Detect which cell encompasses the target text, then output its (X, Y) center coordinate. 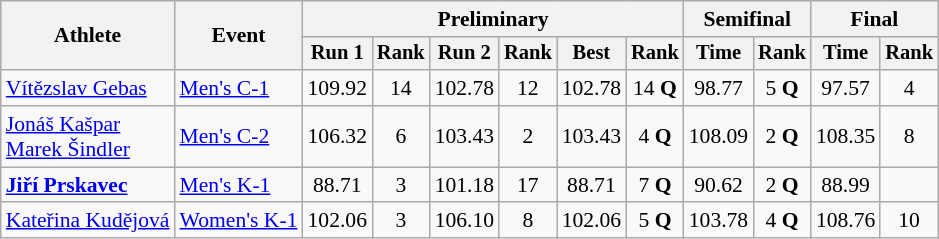
88.99 (846, 185)
Men's K-1 (239, 185)
106.10 (464, 221)
97.57 (846, 88)
4 (909, 88)
106.32 (338, 136)
Women's K-1 (239, 221)
109.92 (338, 88)
103.78 (718, 221)
108.76 (846, 221)
Best (592, 54)
Kateřina Kudějová (88, 221)
2 (528, 136)
7 Q (655, 185)
Men's C-1 (239, 88)
Preliminary (494, 19)
108.35 (846, 136)
Semifinal (748, 19)
Vítězslav Gebas (88, 88)
101.18 (464, 185)
10 (909, 221)
98.77 (718, 88)
Run 2 (464, 54)
Jiří Prskavec (88, 185)
Final (874, 19)
Men's C-2 (239, 136)
6 (401, 136)
90.62 (718, 185)
14 Q (655, 88)
Run 1 (338, 54)
14 (401, 88)
12 (528, 88)
Jonáš KašparMarek Šindler (88, 136)
Athlete (88, 36)
108.09 (718, 136)
Event (239, 36)
17 (528, 185)
